From the cell containing the given text, extract its center point as (X, Y) coordinate. 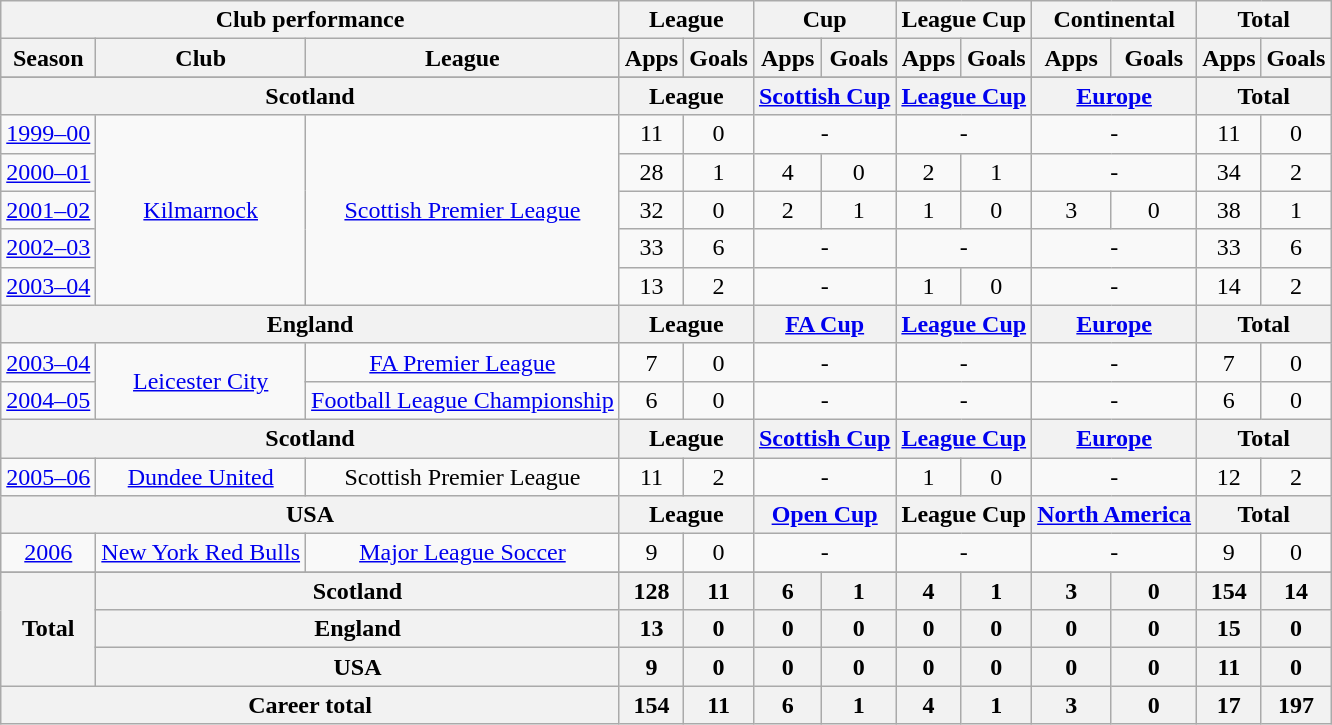
2006 (48, 553)
38 (1229, 210)
Kilmarnock (201, 210)
Dundee United (201, 477)
197 (1296, 705)
15 (1229, 629)
32 (651, 210)
2004–05 (48, 400)
1999–00 (48, 134)
FA Premier League (463, 362)
34 (1229, 172)
2002–03 (48, 248)
12 (1229, 477)
Season (48, 58)
Open Cup (824, 515)
Club (201, 58)
FA Cup (824, 324)
2001–02 (48, 210)
128 (651, 591)
New York Red Bulls (201, 553)
Leicester City (201, 381)
17 (1229, 705)
28 (651, 172)
Club performance (310, 20)
Major League Soccer (463, 553)
2000–01 (48, 172)
Continental (1114, 20)
Career total (310, 705)
2005–06 (48, 477)
Cup (824, 20)
North America (1114, 515)
Football League Championship (463, 400)
